Search for the cell housing the specified text and yield its [X, Y] center coordinate. 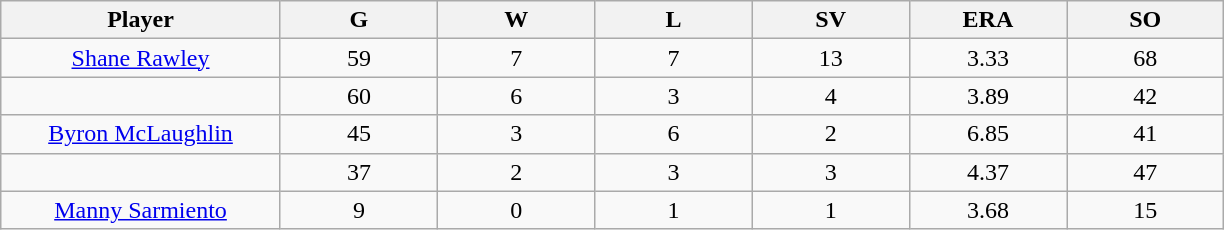
L [674, 20]
42 [1146, 96]
Player [141, 20]
SO [1146, 20]
SV [830, 20]
15 [1146, 210]
59 [358, 58]
W [516, 20]
9 [358, 210]
0 [516, 210]
4.37 [988, 172]
13 [830, 58]
41 [1146, 134]
Byron McLaughlin [141, 134]
60 [358, 96]
ERA [988, 20]
3.33 [988, 58]
3.68 [988, 210]
3.89 [988, 96]
68 [1146, 58]
37 [358, 172]
47 [1146, 172]
Shane Rawley [141, 58]
4 [830, 96]
Manny Sarmiento [141, 210]
6.85 [988, 134]
G [358, 20]
45 [358, 134]
